Detect which cell encompasses the target text, then output its [X, Y] center coordinate. 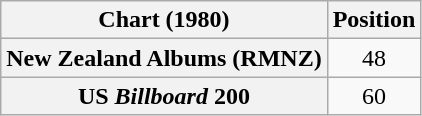
US Billboard 200 [164, 96]
60 [374, 96]
Position [374, 20]
48 [374, 58]
Chart (1980) [164, 20]
New Zealand Albums (RMNZ) [164, 58]
